Search for the cell housing the specified text and yield its [X, Y] center coordinate. 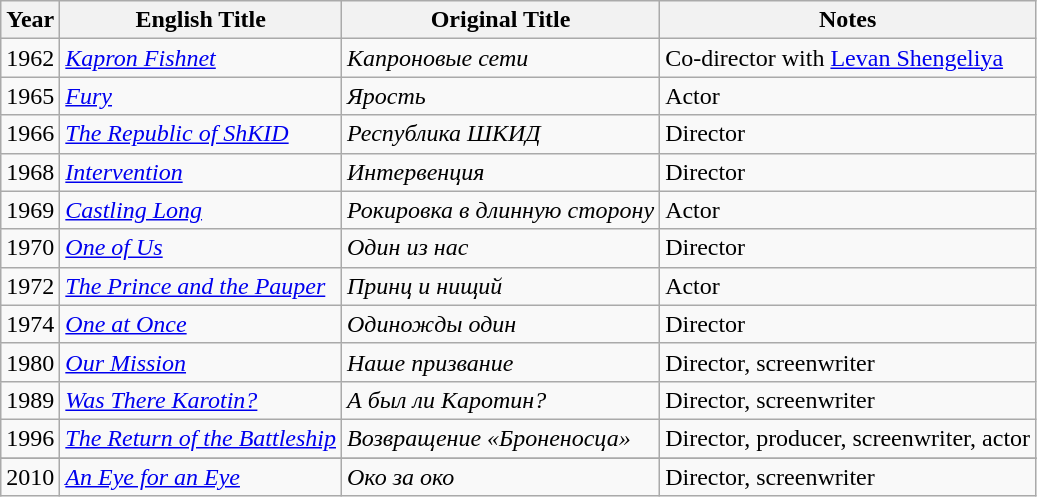
Принц и нищий [501, 286]
1980 [30, 362]
2010 [30, 477]
Возвращение «Броненосца» [501, 438]
А был ли Каротин? [501, 400]
Одиножды один [501, 324]
Интервенция [501, 172]
1965 [30, 96]
1989 [30, 400]
An Eye for an Eye [201, 477]
Our Mission [201, 362]
Око за око [501, 477]
Ярость [501, 96]
Castling Long [201, 210]
Original Title [501, 20]
The Return of the Battleship [201, 438]
Один из нас [501, 248]
1996 [30, 438]
One of Us [201, 248]
English Title [201, 20]
Was There Karotin? [201, 400]
Fury [201, 96]
Республика ШКИД [501, 134]
1966 [30, 134]
One at Once [201, 324]
The Republic of ShKID [201, 134]
The Prince and the Pauper [201, 286]
Director, producer, screenwriter, actor [848, 438]
Intervention [201, 172]
Notes [848, 20]
1970 [30, 248]
Co-director with Levan Shengeliya [848, 58]
1969 [30, 210]
Year [30, 20]
1962 [30, 58]
1972 [30, 286]
Наше призвание [501, 362]
1968 [30, 172]
Рокировка в длинную сторону [501, 210]
1974 [30, 324]
Капроновые сети [501, 58]
Kapron Fishnet [201, 58]
